Identify which cell holds the provided text, then report its [X, Y] central coordinate. 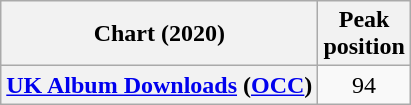
UK Album Downloads (OCC) [160, 85]
Chart (2020) [160, 34]
94 [364, 85]
Peakposition [364, 34]
